Output the (X, Y) coordinate of the center of the cell containing the given text.  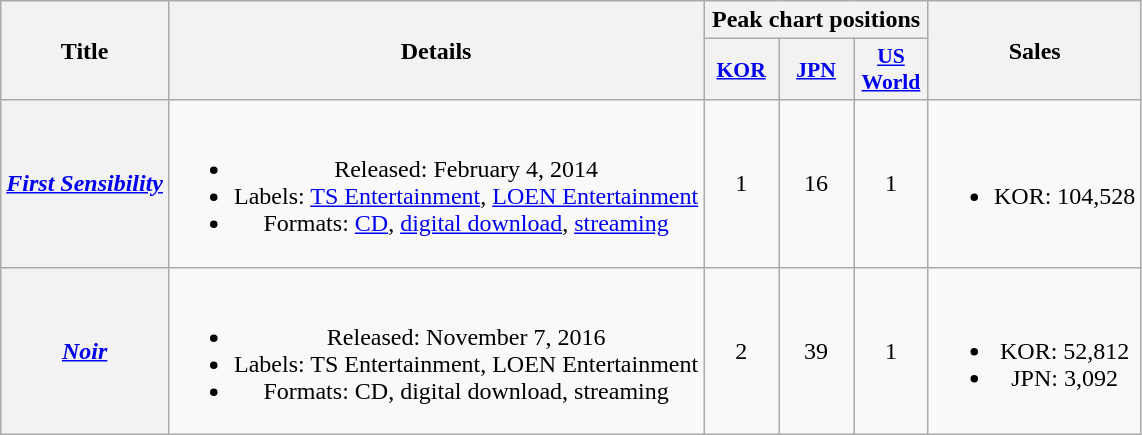
US World (892, 70)
Peak chart positions (816, 20)
39 (816, 350)
JPN (816, 70)
KOR (742, 70)
KOR: 104,528 (1034, 184)
Details (436, 50)
Noir (85, 350)
KOR: 52,812JPN: 3,092 (1034, 350)
Released: November 7, 2016Labels: TS Entertainment, LOEN EntertainmentFormats: CD, digital download, streaming (436, 350)
2 (742, 350)
Released: February 4, 2014Labels: TS Entertainment, LOEN EntertainmentFormats: CD, digital download, streaming (436, 184)
Sales (1034, 50)
Title (85, 50)
16 (816, 184)
First Sensibility (85, 184)
